Extract the [X, Y] coordinate from the center of the cell holding the provided text.  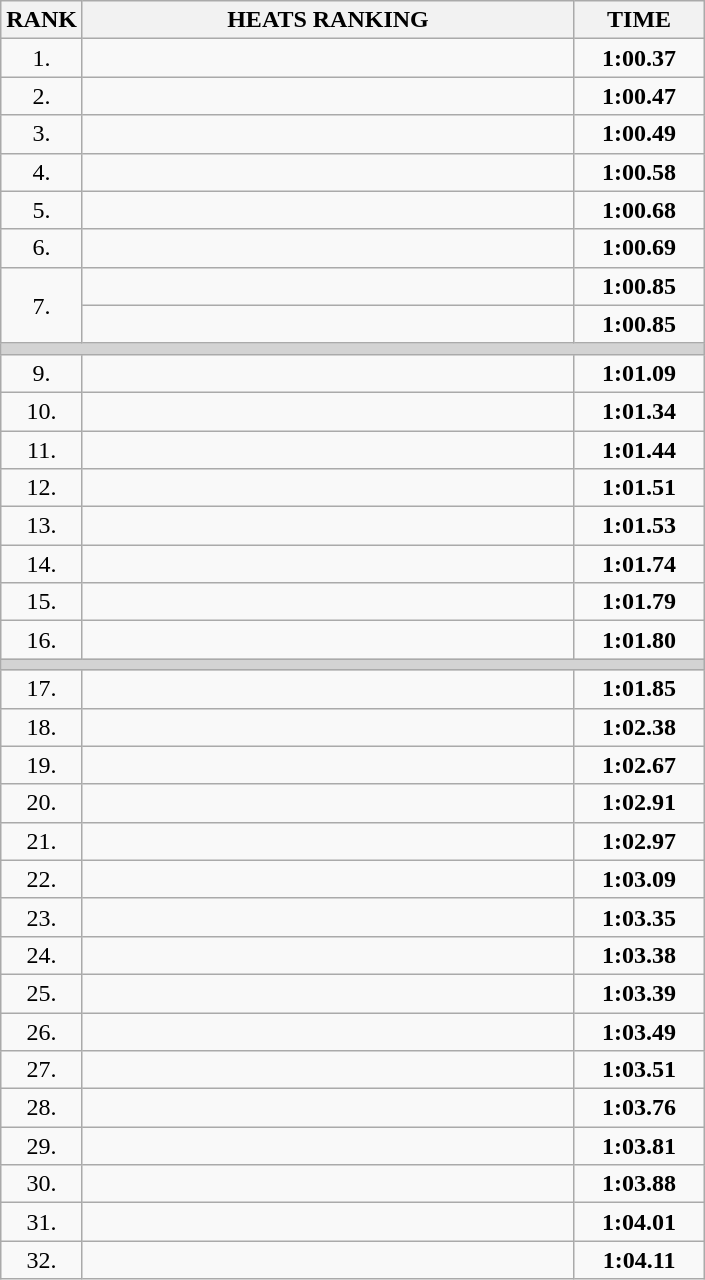
1:01.44 [640, 449]
1:03.76 [640, 1108]
1:03.88 [640, 1184]
9. [42, 373]
1:03.38 [640, 955]
10. [42, 411]
30. [42, 1184]
1:00.49 [640, 134]
7. [42, 305]
1:02.67 [640, 765]
1:00.58 [640, 172]
14. [42, 564]
24. [42, 955]
11. [42, 449]
1:03.09 [640, 879]
29. [42, 1146]
32. [42, 1260]
1:03.51 [640, 1070]
1:04.01 [640, 1222]
13. [42, 526]
1:04.11 [640, 1260]
18. [42, 727]
5. [42, 210]
26. [42, 1031]
12. [42, 488]
1:00.37 [640, 58]
27. [42, 1070]
1:03.39 [640, 993]
31. [42, 1222]
2. [42, 96]
3. [42, 134]
1:01.53 [640, 526]
RANK [42, 20]
4. [42, 172]
1:02.38 [640, 727]
21. [42, 841]
6. [42, 248]
23. [42, 917]
1:03.35 [640, 917]
1:01.79 [640, 602]
16. [42, 640]
1:03.49 [640, 1031]
1:00.47 [640, 96]
1:01.85 [640, 689]
1:00.68 [640, 210]
25. [42, 993]
15. [42, 602]
20. [42, 803]
1:01.80 [640, 640]
1:01.51 [640, 488]
22. [42, 879]
1:02.97 [640, 841]
1:00.69 [640, 248]
1:01.74 [640, 564]
HEATS RANKING [328, 20]
1:01.09 [640, 373]
1:02.91 [640, 803]
1:01.34 [640, 411]
17. [42, 689]
1. [42, 58]
28. [42, 1108]
1:03.81 [640, 1146]
19. [42, 765]
TIME [640, 20]
